Scan for the cell matching the given text and deliver its [X, Y] coordinate at center. 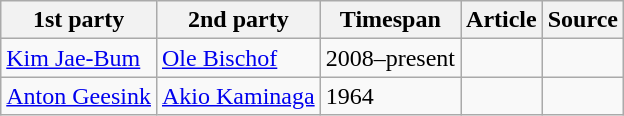
Source [582, 20]
Kim Jae-Bum [79, 58]
Ole Bischof [238, 58]
1st party [79, 20]
Anton Geesink [79, 96]
2008–present [390, 58]
Akio Kaminaga [238, 96]
2nd party [238, 20]
Article [502, 20]
Timespan [390, 20]
1964 [390, 96]
